Detect which cell encompasses the target text, then output its (X, Y) center coordinate. 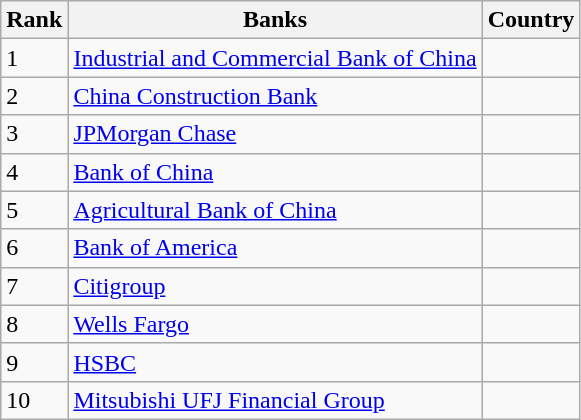
3 (34, 134)
8 (34, 324)
Agricultural Bank of China (275, 210)
Bank of America (275, 248)
Wells Fargo (275, 324)
6 (34, 248)
1 (34, 58)
2 (34, 96)
Banks (275, 20)
China Construction Bank (275, 96)
JPMorgan Chase (275, 134)
Citigroup (275, 286)
Rank (34, 20)
Mitsubishi UFJ Financial Group (275, 400)
4 (34, 172)
Industrial and Commercial Bank of China (275, 58)
10 (34, 400)
HSBC (275, 362)
Country (531, 20)
7 (34, 286)
5 (34, 210)
Bank of China (275, 172)
9 (34, 362)
